Search for the cell housing the specified text and yield its (x, y) center coordinate. 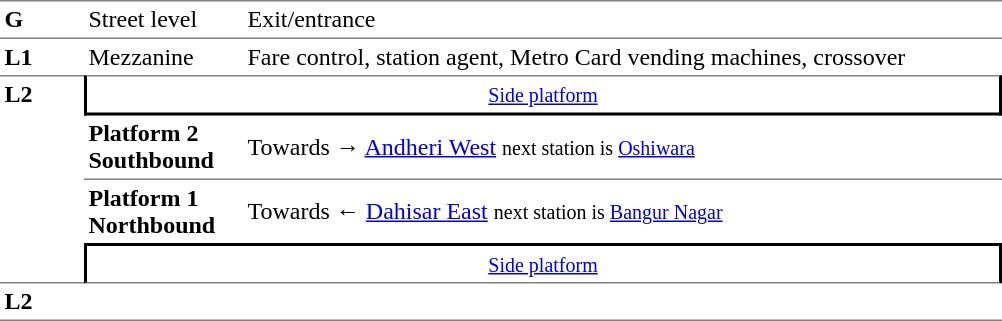
Mezzanine (164, 57)
L2 (42, 179)
Platform 2Southbound (164, 148)
Street level (164, 20)
Exit/entrance (622, 20)
Towards ← Dahisar East next station is Bangur Nagar (622, 212)
Towards → Andheri West next station is Oshiwara (622, 148)
Fare control, station agent, Metro Card vending machines, crossover (622, 57)
G (42, 20)
Platform 1Northbound (164, 212)
L1 (42, 57)
